Output the (x, y) coordinate of the center of the cell containing the given text.  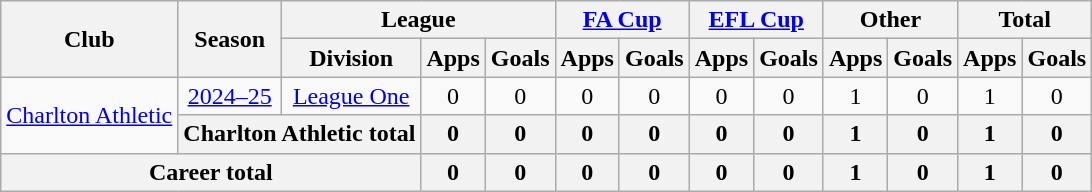
Other (890, 20)
League (418, 20)
EFL Cup (756, 20)
League One (352, 96)
Charlton Athletic total (300, 134)
FA Cup (622, 20)
Charlton Athletic (90, 115)
Season (230, 39)
Club (90, 39)
2024–25 (230, 96)
Career total (211, 172)
Division (352, 58)
Total (1025, 20)
